Detect which cell encompasses the target text, then output its [x, y] center coordinate. 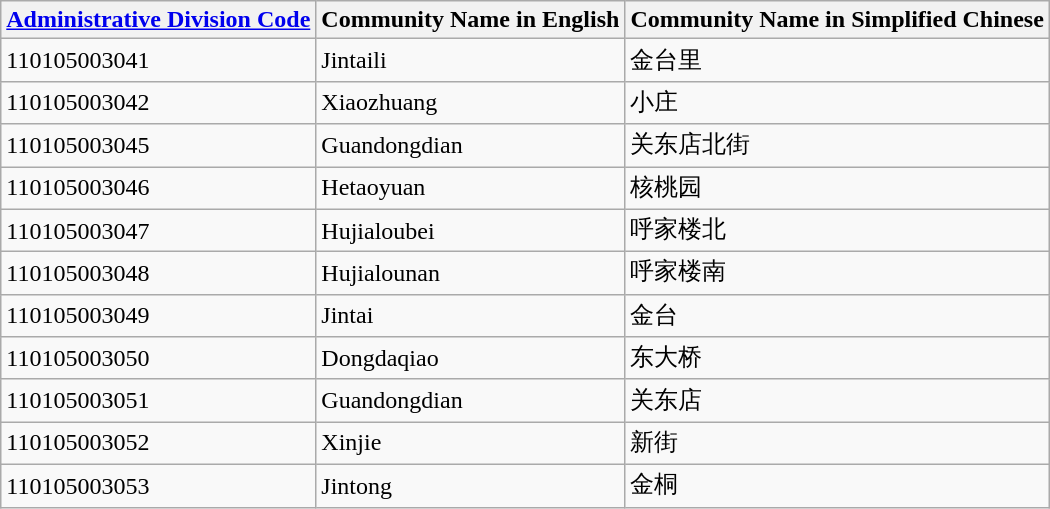
Xinjie [470, 444]
Xiaozhuang [470, 102]
呼家楼南 [837, 274]
Dongdaqiao [470, 358]
110105003052 [158, 444]
金台 [837, 316]
110105003047 [158, 230]
东大桥 [837, 358]
关东店 [837, 400]
110105003048 [158, 274]
110105003042 [158, 102]
关东店北街 [837, 146]
110105003050 [158, 358]
Community Name in Simplified Chinese [837, 20]
110105003051 [158, 400]
110105003049 [158, 316]
110105003045 [158, 146]
Community Name in English [470, 20]
110105003041 [158, 60]
Jintaili [470, 60]
Jintong [470, 486]
Jintai [470, 316]
核桃园 [837, 188]
Hetaoyuan [470, 188]
小庄 [837, 102]
呼家楼北 [837, 230]
金台里 [837, 60]
110105003046 [158, 188]
110105003053 [158, 486]
Hujialounan [470, 274]
Administrative Division Code [158, 20]
Hujialoubei [470, 230]
金桐 [837, 486]
新街 [837, 444]
